Provide the (X, Y) coordinate of the cell's center where the given text is located.  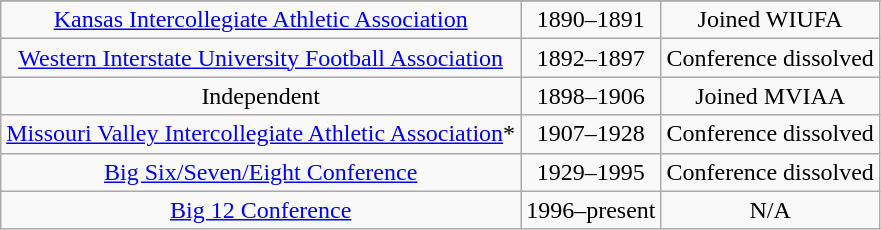
Kansas Intercollegiate Athletic Association (261, 20)
N/A (770, 210)
Big Six/Seven/Eight Conference (261, 172)
1907–1928 (591, 134)
Joined WIUFA (770, 20)
1890–1891 (591, 20)
1892–1897 (591, 58)
1996–present (591, 210)
1929–1995 (591, 172)
1898–1906 (591, 96)
Joined MVIAA (770, 96)
Western Interstate University Football Association (261, 58)
Big 12 Conference (261, 210)
Independent (261, 96)
Missouri Valley Intercollegiate Athletic Association* (261, 134)
